From the cell containing the given text, extract its center point as [x, y] coordinate. 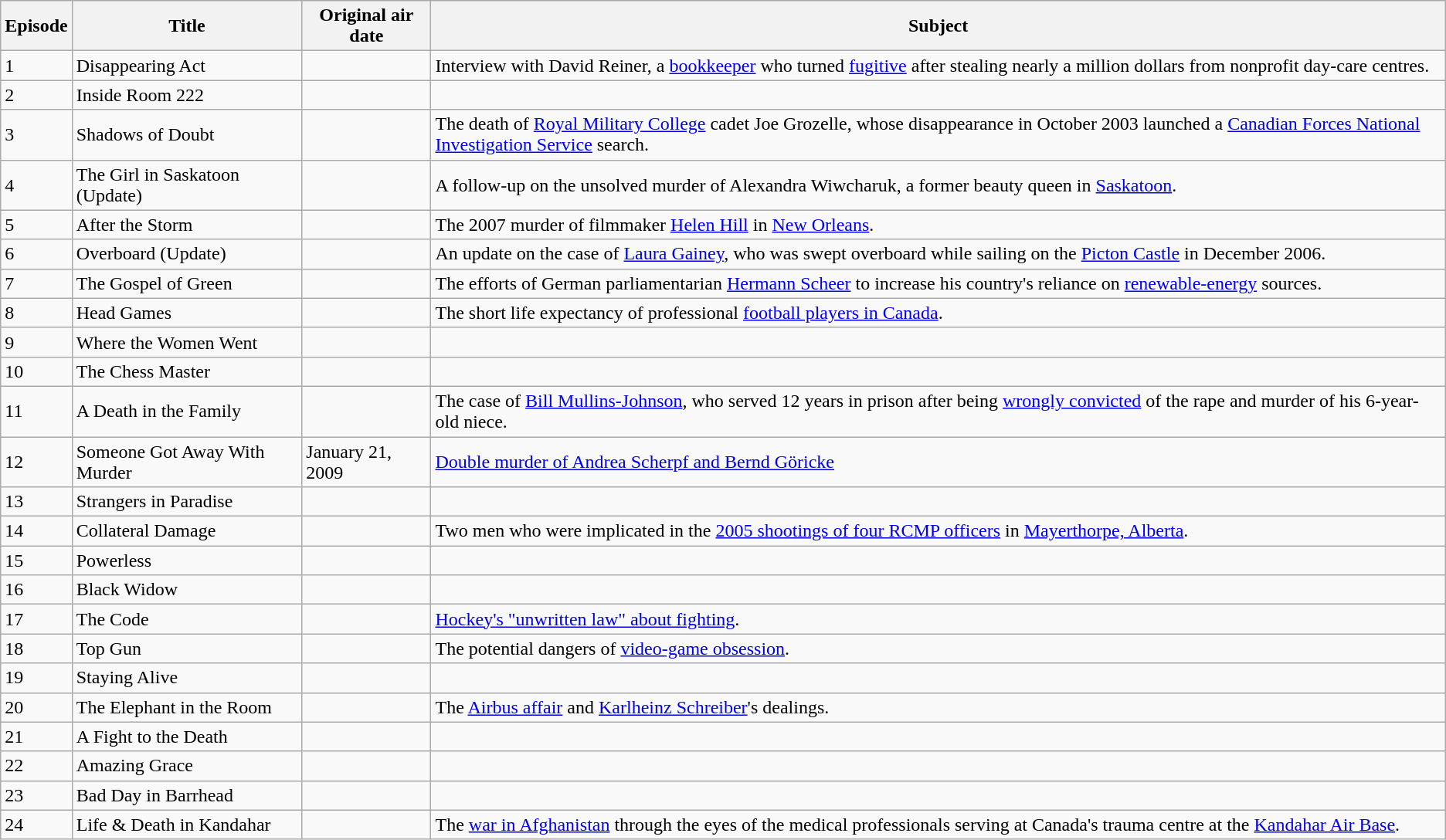
14 [36, 531]
Interview with David Reiner, a bookkeeper who turned fugitive after stealing nearly a million dollars from nonprofit day-care centres. [938, 66]
A follow-up on the unsolved murder of Alexandra Wiwcharuk, a former beauty queen in Saskatoon. [938, 185]
17 [36, 619]
Strangers in Paradise [187, 502]
6 [36, 254]
8 [36, 313]
9 [36, 342]
Staying Alive [187, 678]
Hockey's "unwritten law" about fighting. [938, 619]
Original air date [366, 26]
22 [36, 766]
Amazing Grace [187, 766]
The Elephant in the Room [187, 707]
Powerless [187, 561]
The potential dangers of video-game obsession. [938, 649]
A Death in the Family [187, 411]
Someone Got Away With Murder [187, 462]
15 [36, 561]
Inside Room 222 [187, 95]
10 [36, 371]
16 [36, 590]
Two men who were implicated in the 2005 shootings of four RCMP officers in Mayerthorpe, Alberta. [938, 531]
Where the Women Went [187, 342]
12 [36, 462]
19 [36, 678]
7 [36, 283]
The Gospel of Green [187, 283]
Double murder of Andrea Scherpf and Bernd Göricke [938, 462]
The case of Bill Mullins-Johnson, who served 12 years in prison after being wrongly convicted of the rape and murder of his 6-year-old niece. [938, 411]
5 [36, 225]
The war in Afghanistan through the eyes of the medical professionals serving at Canada's trauma centre at the Kandahar Air Base. [938, 825]
Overboard (Update) [187, 254]
The Chess Master [187, 371]
The short life expectancy of professional football players in Canada. [938, 313]
Head Games [187, 313]
13 [36, 502]
1 [36, 66]
A Fight to the Death [187, 737]
Life & Death in Kandahar [187, 825]
Disappearing Act [187, 66]
11 [36, 411]
Top Gun [187, 649]
23 [36, 795]
Episode [36, 26]
The 2007 murder of filmmaker Helen Hill in New Orleans. [938, 225]
Title [187, 26]
Shadows of Doubt [187, 134]
24 [36, 825]
18 [36, 649]
The efforts of German parliamentarian Hermann Scheer to increase his country's reliance on renewable-energy sources. [938, 283]
2 [36, 95]
The Girl in Saskatoon (Update) [187, 185]
Bad Day in Barrhead [187, 795]
4 [36, 185]
21 [36, 737]
Black Widow [187, 590]
Collateral Damage [187, 531]
January 21, 2009 [366, 462]
3 [36, 134]
After the Storm [187, 225]
The Airbus affair and Karlheinz Schreiber's dealings. [938, 707]
Subject [938, 26]
An update on the case of Laura Gainey, who was swept overboard while sailing on the Picton Castle in December 2006. [938, 254]
The Code [187, 619]
20 [36, 707]
